Capture the cell that displays the provided text and extract its (x, y) central coordinate. 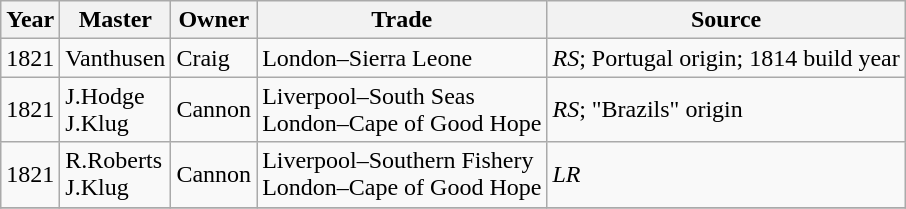
Year (30, 20)
RS; "Brazils" origin (726, 110)
Trade (402, 20)
London–Sierra Leone (402, 58)
J.HodgeJ.Klug (116, 110)
Owner (214, 20)
Craig (214, 58)
RS; Portugal origin; 1814 build year (726, 58)
R.Roberts J.Klug (116, 174)
Master (116, 20)
Liverpool–South SeasLondon–Cape of Good Hope (402, 110)
LR (726, 174)
Liverpool–Southern FisheryLondon–Cape of Good Hope (402, 174)
Source (726, 20)
Vanthusen (116, 58)
